Scan for the cell matching the given text and deliver its [x, y] coordinate at center. 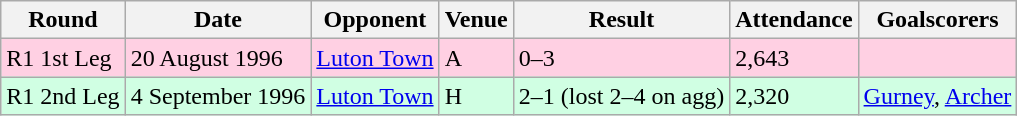
2–1 (lost 2–4 on agg) [621, 96]
Date [218, 20]
R1 2nd Leg [63, 96]
4 September 1996 [218, 96]
Round [63, 20]
20 August 1996 [218, 58]
Attendance [794, 20]
R1 1st Leg [63, 58]
A [476, 58]
Goalscorers [938, 20]
0–3 [621, 58]
Opponent [375, 20]
2,643 [794, 58]
H [476, 96]
Result [621, 20]
Venue [476, 20]
Gurney, Archer [938, 96]
2,320 [794, 96]
